Locate the cell with the specified text and output its (X, Y) center coordinate. 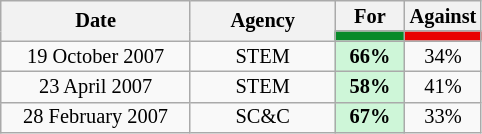
Against (444, 16)
28 February 2007 (96, 118)
For (370, 16)
19 October 2007 (96, 56)
Date (96, 20)
33% (444, 118)
23 April 2007 (96, 86)
34% (444, 56)
67% (370, 118)
66% (370, 56)
SC&C (262, 118)
Agency (262, 20)
58% (370, 86)
41% (444, 86)
